Pinpoint the cell where the given text exists, returning its [X, Y] midpoint coordinate. 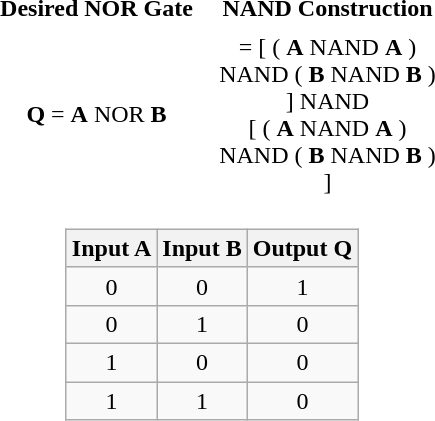
Input A [111, 248]
Input B [202, 248]
Output Q [302, 248]
